Output the (X, Y) coordinate of the center of the cell containing the given text.  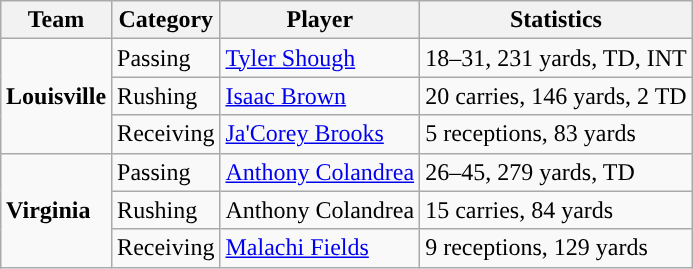
20 carries, 146 yards, 2 TD (556, 96)
Malachi Fields (320, 248)
Virginia (56, 210)
Isaac Brown (320, 96)
Louisville (56, 96)
9 receptions, 129 yards (556, 248)
Team (56, 20)
Statistics (556, 20)
Player (320, 20)
18–31, 231 yards, TD, INT (556, 58)
5 receptions, 83 yards (556, 134)
Tyler Shough (320, 58)
15 carries, 84 yards (556, 210)
Ja'Corey Brooks (320, 134)
26–45, 279 yards, TD (556, 172)
Category (166, 20)
